Output the [X, Y] coordinate of the center of the cell containing the given text.  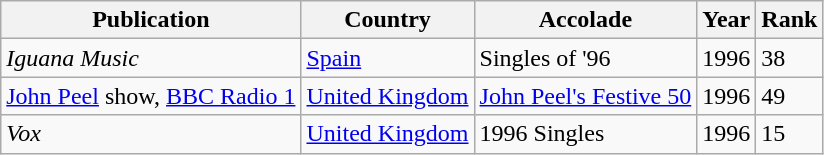
Vox [151, 134]
John Peel's Festive 50 [586, 96]
Country [388, 20]
Rank [790, 20]
Iguana Music [151, 58]
John Peel show, BBC Radio 1 [151, 96]
Singles of '96 [586, 58]
38 [790, 58]
Publication [151, 20]
15 [790, 134]
1996 Singles [586, 134]
Year [726, 20]
Accolade [586, 20]
Spain [388, 58]
49 [790, 96]
